Scan for the cell matching the given text and deliver its (x, y) coordinate at center. 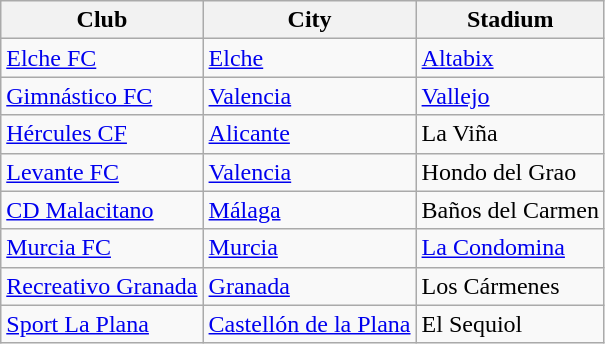
Alicante (310, 134)
Hondo del Grao (510, 172)
Castellón de la Plana (310, 324)
Hércules CF (102, 134)
Granada (310, 286)
Altabix (510, 58)
Stadium (510, 20)
Vallejo (510, 96)
Murcia FC (102, 248)
Elche (310, 58)
Club (102, 20)
Gimnástico FC (102, 96)
CD Malacitano (102, 210)
Elche FC (102, 58)
Baños del Carmen (510, 210)
La Viña (510, 134)
Recreativo Granada (102, 286)
City (310, 20)
Murcia (310, 248)
Los Cármenes (510, 286)
El Sequiol (510, 324)
Málaga (310, 210)
Levante FC (102, 172)
La Condomina (510, 248)
Sport La Plana (102, 324)
